Return (X, Y) of the center of cell containing provided text 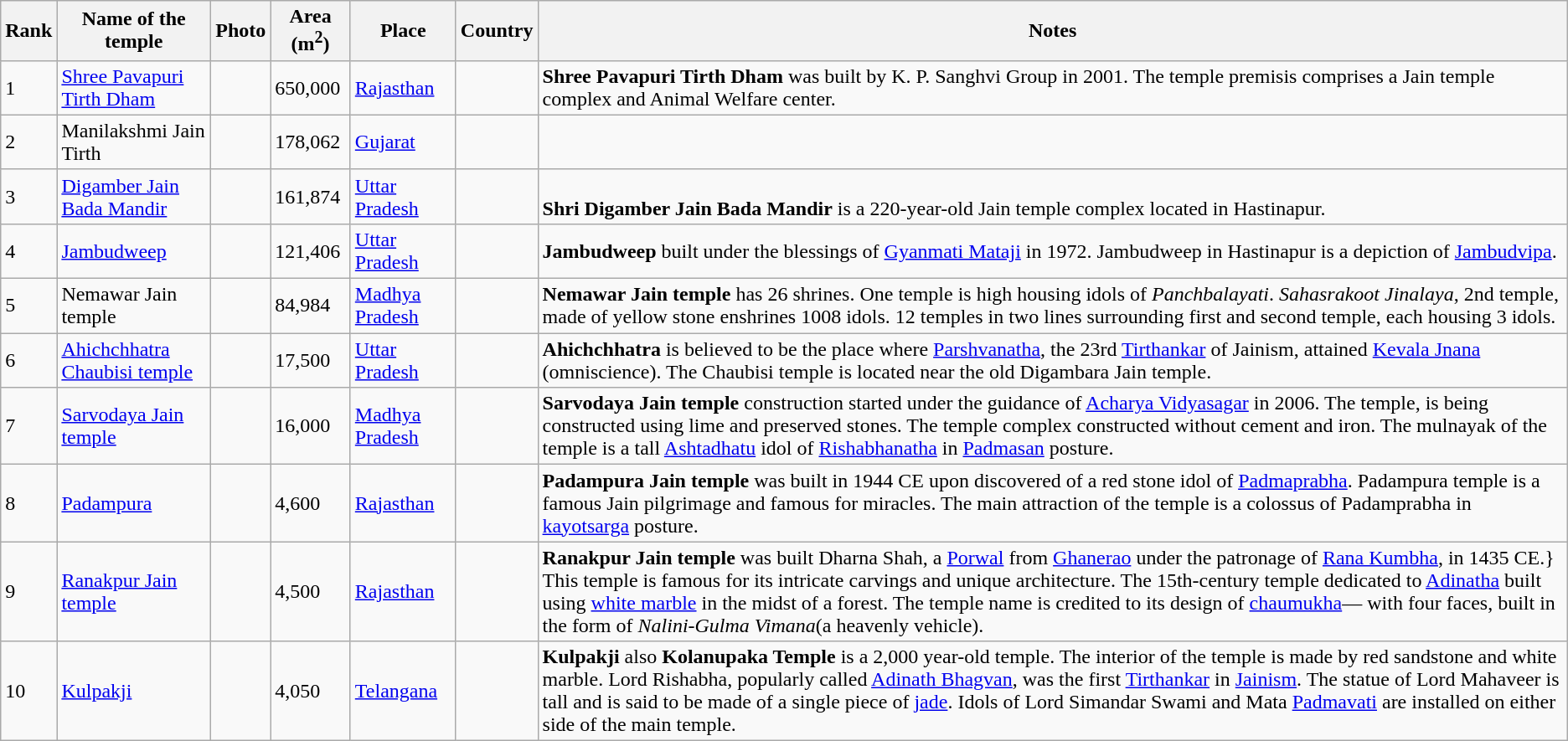
Manilakshmi Jain Tirth (134, 142)
16,000 (311, 426)
Notes (1052, 31)
6 (28, 360)
Place (403, 31)
Ranakpur Jain temple (134, 591)
Gujarat (403, 142)
4,600 (311, 503)
Shri Digamber Jain Bada Mandir is a 220-year-old Jain temple complex located in Hastinapur. (1052, 196)
5 (28, 306)
Digamber Jain Bada Mandir (134, 196)
Kulpakji (134, 692)
84,984 (311, 306)
Sarvodaya Jain temple (134, 426)
1 (28, 87)
Area (m2) (311, 31)
Nemawar Jain temple (134, 306)
10 (28, 692)
4,500 (311, 591)
Jambudweep (134, 251)
8 (28, 503)
7 (28, 426)
Name of the temple (134, 31)
Padampura (134, 503)
Telangana (403, 692)
4,050 (311, 692)
Ahichchhatra Chaubisi temple (134, 360)
650,000 (311, 87)
Rank (28, 31)
161,874 (311, 196)
Jambudweep built under the blessings of Gyanmati Mataji in 1972. Jambudweep in Hastinapur is a depiction of Jambudvipa. (1052, 251)
Country (497, 31)
121,406 (311, 251)
Photo (241, 31)
2 (28, 142)
Shree Pavapuri Tirth Dham (134, 87)
4 (28, 251)
3 (28, 196)
17,500 (311, 360)
Shree Pavapuri Tirth Dham was built by K. P. Sanghvi Group in 2001. The temple premisis comprises a Jain temple complex and Animal Welfare center. (1052, 87)
9 (28, 591)
178,062 (311, 142)
